Extract the [x, y] coordinate from the center of the cell holding the provided text.  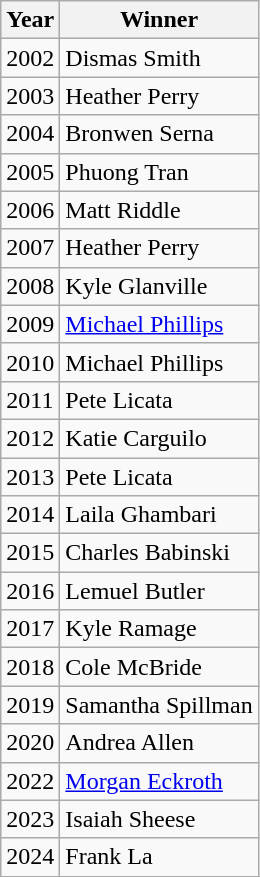
2003 [30, 96]
Samantha Spillman [159, 705]
Lemuel Butler [159, 591]
2013 [30, 477]
2022 [30, 781]
Kyle Glanville [159, 286]
2011 [30, 400]
2017 [30, 629]
2010 [30, 362]
Laila Ghambari [159, 515]
Winner [159, 20]
2007 [30, 248]
2024 [30, 857]
Andrea Allen [159, 743]
Charles Babinski [159, 553]
Frank La [159, 857]
2006 [30, 210]
Kyle Ramage [159, 629]
Phuong Tran [159, 172]
2016 [30, 591]
2015 [30, 553]
Bronwen Serna [159, 134]
Isaiah Sheese [159, 819]
2004 [30, 134]
2008 [30, 286]
2020 [30, 743]
2012 [30, 438]
2002 [30, 58]
Year [30, 20]
Morgan Eckroth [159, 781]
Katie Carguilo [159, 438]
Dismas Smith [159, 58]
Matt Riddle [159, 210]
2005 [30, 172]
2014 [30, 515]
2019 [30, 705]
2023 [30, 819]
2009 [30, 324]
2018 [30, 667]
Cole McBride [159, 667]
